Output the [x, y] coordinate of the center of the cell containing the given text.  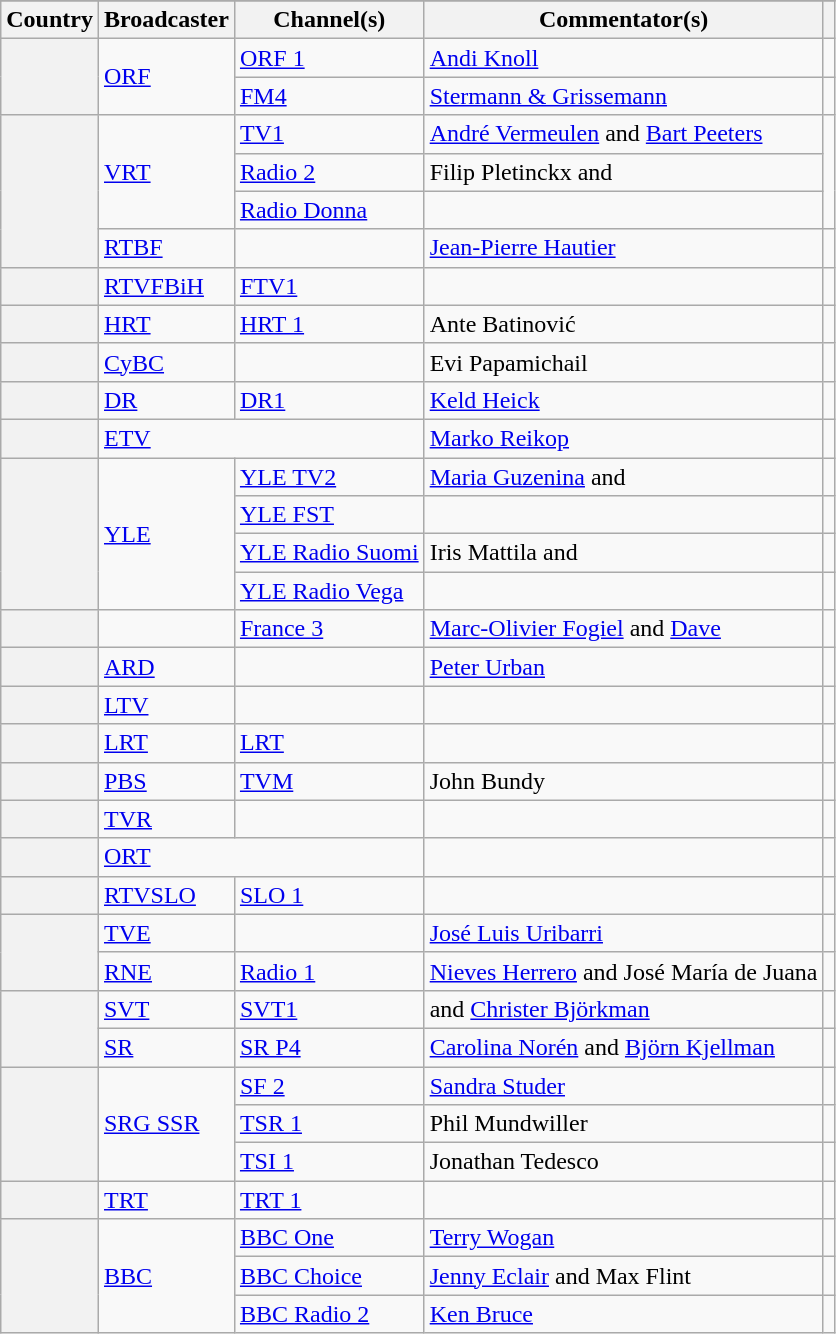
Ken Bruce [624, 1314]
Phil Mundwiller [624, 1124]
YLE Radio Vega [329, 591]
RTVSLO [166, 895]
TVM [329, 781]
Country [50, 20]
Keld Heick [624, 400]
YLE [166, 534]
France 3 [329, 629]
SF 2 [329, 1085]
Jonathan Tedesco [624, 1162]
Radio 1 [329, 971]
RNE [166, 971]
BBC Choice [329, 1276]
Jenny Eclair and Max Flint [624, 1276]
ORF [166, 77]
SVT1 [329, 1009]
Evi Papamichail [624, 362]
Iris Mattila and [624, 553]
Channel(s) [329, 20]
YLE Radio Suomi [329, 553]
BBC Radio 2 [329, 1314]
Ante Batinović [624, 324]
VRT [166, 172]
ORT [261, 857]
Terry Wogan [624, 1238]
Commentator(s) [624, 20]
DR1 [329, 400]
SVT [166, 1009]
John Bundy [624, 781]
LTV [166, 705]
and Christer Björkman [624, 1009]
DR [166, 400]
Maria Guzenina and [624, 477]
Peter Urban [624, 667]
Nieves Herrero and José María de Juana [624, 971]
Radio Donna [329, 210]
BBC One [329, 1238]
TSR 1 [329, 1124]
TRT 1 [329, 1200]
PBS [166, 781]
ARD [166, 667]
Andi Knoll [624, 58]
Jean-Pierre Hautier [624, 248]
HRT 1 [329, 324]
Marko Reikop [624, 438]
Broadcaster [166, 20]
CyBC [166, 362]
José Luis Uribarri [624, 933]
ORF 1 [329, 58]
YLE FST [329, 515]
SLO 1 [329, 895]
TV1 [329, 134]
RTVFBiH [166, 286]
TRT [166, 1200]
FTV1 [329, 286]
TVR [166, 819]
ETV [261, 438]
SR P4 [329, 1047]
Radio 2 [329, 172]
RTBF [166, 248]
FM4 [329, 96]
YLE TV2 [329, 477]
SR [166, 1047]
SRG SSR [166, 1123]
Carolina Norén and Björn Kjellman [624, 1047]
Sandra Studer [624, 1085]
Marc-Olivier Fogiel and Dave [624, 629]
Filip Pletinckx and [624, 172]
HRT [166, 324]
BBC [166, 1276]
TSI 1 [329, 1162]
TVE [166, 933]
André Vermeulen and Bart Peeters [624, 134]
Stermann & Grissemann [624, 96]
